Capture the cell that displays the provided text and extract its (x, y) central coordinate. 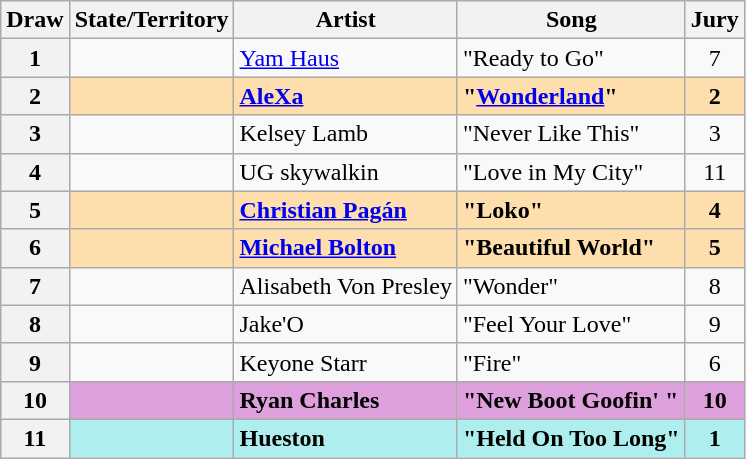
State/Territory (152, 20)
Keyone Starr (346, 362)
UG skywalkin (346, 172)
"Loko" (571, 210)
"New Boot Goofin' " (571, 400)
Hueston (346, 438)
Christian Pagán (346, 210)
"Never Like This" (571, 134)
Michael Bolton (346, 248)
Yam Haus (346, 58)
Jury (714, 20)
Kelsey Lamb (346, 134)
AleXa (346, 96)
"Fire" (571, 362)
"Feel Your Love" (571, 324)
Song (571, 20)
"Wonder" (571, 286)
Draw (35, 20)
"Beautiful World" (571, 248)
"Wonderland" (571, 96)
"Held On Too Long" (571, 438)
"Love in My City" (571, 172)
Artist (346, 20)
Alisabeth Von Presley (346, 286)
Jake'O (346, 324)
"Ready to Go" (571, 58)
Ryan Charles (346, 400)
